Provide the [X, Y] coordinate of the cell's center where the given text is located.  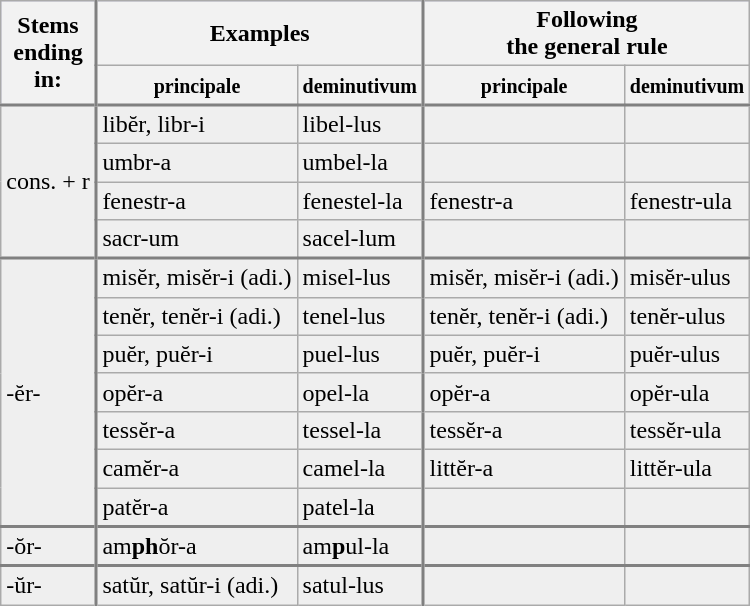
Stems ending in: [48, 53]
cons. + r [48, 182]
littĕr-ula [686, 468]
tessel-la [360, 430]
umbr-a [196, 162]
Following the general rule [586, 34]
-ŏr- [48, 546]
patel-la [360, 508]
tenĕr-ulus [686, 316]
libel-lus [360, 124]
patĕr-a [196, 508]
puel-lus [360, 354]
sacel-lum [360, 240]
libĕr, libr-i [196, 124]
littĕr-a [524, 468]
fenestr-ula [686, 201]
satŭr, satŭr-i (adi.) [196, 586]
ampul-la [360, 546]
satul-lus [360, 586]
-ŭr- [48, 586]
tenel-lus [360, 316]
opĕr-ula [686, 392]
umbel-la [360, 162]
camĕr-a [196, 468]
opel-la [360, 392]
misĕr-ulus [686, 278]
-ĕr- [48, 392]
fenestel-la [360, 201]
amphŏr-a [196, 546]
misel-lus [360, 278]
sacr-um [196, 240]
tessĕr-ula [686, 430]
puĕr-ulus [686, 354]
camel-la [360, 468]
Examples [260, 34]
